Output the [X, Y] coordinate of the center of the cell containing the given text.  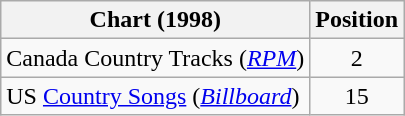
US Country Songs (Billboard) [156, 96]
Chart (1998) [156, 20]
Position [357, 20]
2 [357, 58]
15 [357, 96]
Canada Country Tracks (RPM) [156, 58]
